Extract the [X, Y] coordinate from the center of the cell holding the provided text.  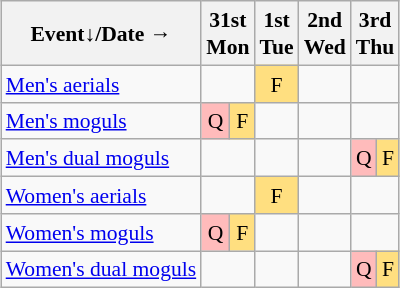
Women's dual moguls [102, 268]
2ndWed [325, 33]
Men's dual moguls [102, 158]
Men's moguls [102, 120]
31stMon [228, 33]
Men's aerials [102, 84]
Women's moguls [102, 232]
Event↓/Date → [102, 33]
3rdThu [376, 33]
Women's aerials [102, 194]
1stTue [277, 33]
